Locate the cell with the specified text and output its [x, y] center coordinate. 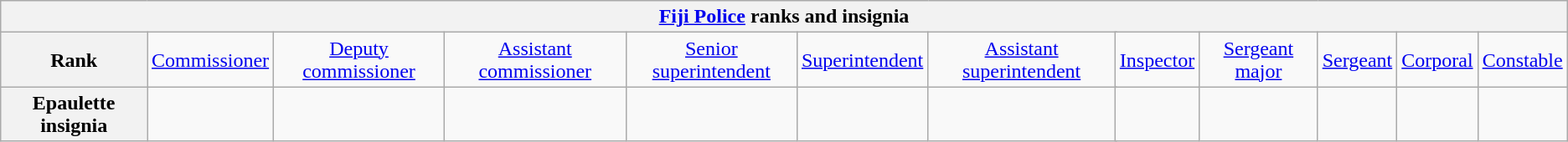
Assistant commissioner [534, 60]
Epaulette insignia [74, 114]
Constable [1523, 60]
Rank [74, 60]
Sergeant major [1258, 60]
Fiji Police ranks and insignia [784, 17]
Superintendent [862, 60]
Commissioner [211, 60]
Inspector [1157, 60]
Senior superintendent [711, 60]
Corporal [1437, 60]
Assistant superintendent [1022, 60]
Deputy commissioner [359, 60]
Sergeant [1357, 60]
